Identify which cell holds the provided text, then report its [x, y] central coordinate. 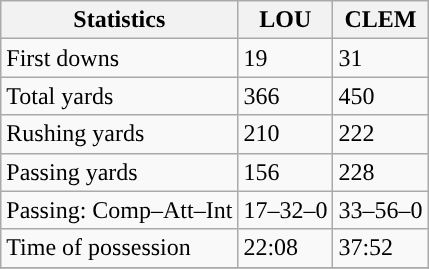
CLEM [380, 20]
Time of possession [120, 248]
222 [380, 134]
33–56–0 [380, 210]
156 [286, 172]
Statistics [120, 20]
LOU [286, 20]
Passing yards [120, 172]
228 [380, 172]
210 [286, 134]
19 [286, 58]
17–32–0 [286, 210]
366 [286, 96]
37:52 [380, 248]
22:08 [286, 248]
Passing: Comp–Att–Int [120, 210]
31 [380, 58]
450 [380, 96]
Total yards [120, 96]
First downs [120, 58]
Rushing yards [120, 134]
